Determine the [x, y] coordinate at the center of the cell enclosing the given text.  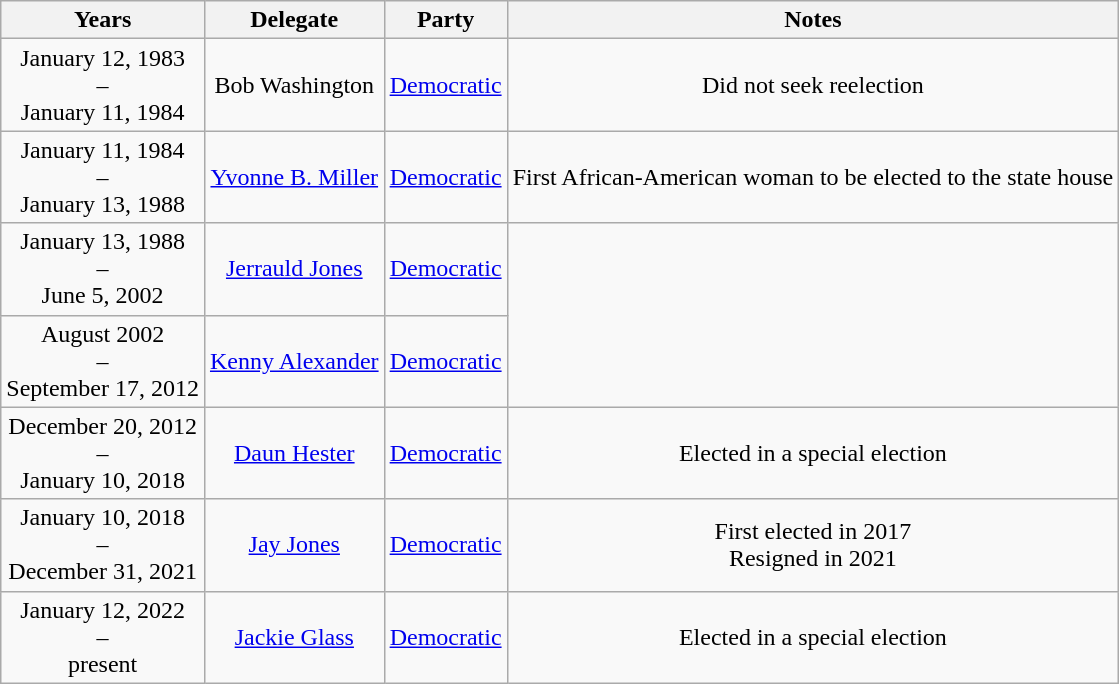
Jerrauld Jones [294, 269]
Daun Hester [294, 453]
Delegate [294, 20]
Jay Jones [294, 545]
Did not seek reelection [813, 85]
January 12, 1983–January 11, 1984 [103, 85]
August 2002–September 17, 2012 [103, 361]
Years [103, 20]
January 11, 1984–January 13, 1988 [103, 177]
January 12, 2022–present [103, 637]
January 13, 1988–June 5, 2002 [103, 269]
Yvonne B. Miller [294, 177]
Kenny Alexander [294, 361]
December 20, 2012–January 10, 2018 [103, 453]
Notes [813, 20]
First African-American woman to be elected to the state house [813, 177]
Party [446, 20]
Bob Washington [294, 85]
January 10, 2018–December 31, 2021 [103, 545]
Jackie Glass [294, 637]
First elected in 2017Resigned in 2021 [813, 545]
